Provide the (X, Y) coordinate of the cell's center where the given text is located.  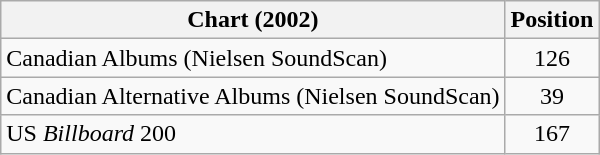
167 (552, 134)
126 (552, 58)
Canadian Albums (Nielsen SoundScan) (253, 58)
Position (552, 20)
US Billboard 200 (253, 134)
39 (552, 96)
Chart (2002) (253, 20)
Canadian Alternative Albums (Nielsen SoundScan) (253, 96)
